Search for the cell housing the specified text and yield its [x, y] center coordinate. 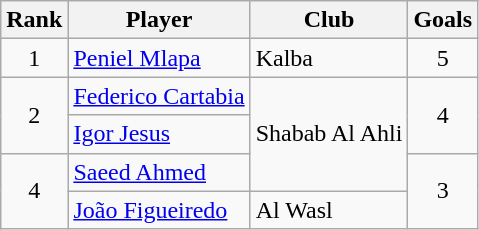
2 [34, 115]
Shabab Al Ahli [329, 134]
5 [443, 58]
1 [34, 58]
Rank [34, 20]
Player [159, 20]
Club [329, 20]
Goals [443, 20]
3 [443, 191]
Igor Jesus [159, 134]
Peniel Mlapa [159, 58]
Saeed Ahmed [159, 172]
Al Wasl [329, 210]
João Figueiredo [159, 210]
Federico Cartabia [159, 96]
Kalba [329, 58]
